Identify which cell holds the provided text, then report its [x, y] central coordinate. 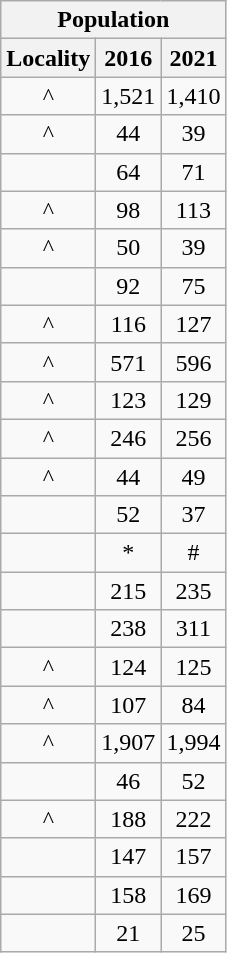
# [194, 553]
37 [194, 515]
107 [128, 705]
2016 [128, 58]
127 [194, 324]
222 [194, 819]
49 [194, 477]
1,521 [128, 96]
* [128, 553]
158 [128, 895]
50 [128, 248]
123 [128, 400]
2021 [194, 58]
215 [128, 591]
246 [128, 438]
71 [194, 172]
25 [194, 933]
98 [128, 210]
1,410 [194, 96]
125 [194, 667]
124 [128, 667]
571 [128, 362]
169 [194, 895]
1,994 [194, 743]
238 [128, 629]
1,907 [128, 743]
157 [194, 857]
113 [194, 210]
92 [128, 286]
188 [128, 819]
21 [128, 933]
Locality [48, 58]
46 [128, 781]
75 [194, 286]
256 [194, 438]
116 [128, 324]
596 [194, 362]
129 [194, 400]
64 [128, 172]
84 [194, 705]
147 [128, 857]
Population [114, 20]
235 [194, 591]
311 [194, 629]
